Return (x, y) of the center of cell containing provided text 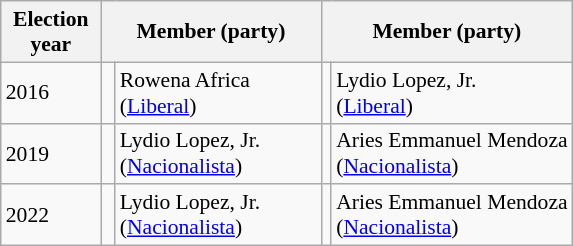
Rowena Africa(Liberal) (218, 92)
Electionyear (51, 32)
2022 (51, 216)
2019 (51, 154)
Lydio Lopez, Jr.(Liberal) (452, 92)
2016 (51, 92)
